Locate the cell with the specified text and output its (X, Y) center coordinate. 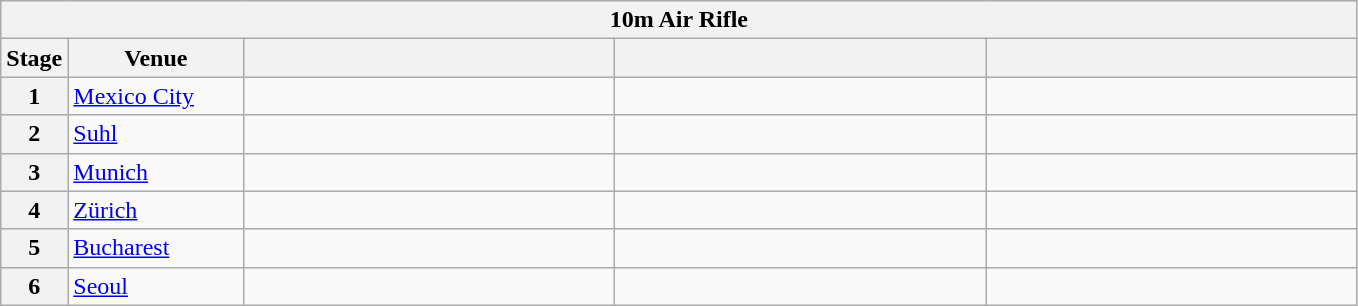
Stage (34, 58)
Venue (156, 58)
3 (34, 172)
1 (34, 96)
Mexico City (156, 96)
2 (34, 134)
4 (34, 210)
5 (34, 248)
Bucharest (156, 248)
Suhl (156, 134)
Seoul (156, 286)
6 (34, 286)
Munich (156, 172)
10m Air Rifle (679, 20)
Zürich (156, 210)
